Search for the cell housing the specified text and yield its (x, y) center coordinate. 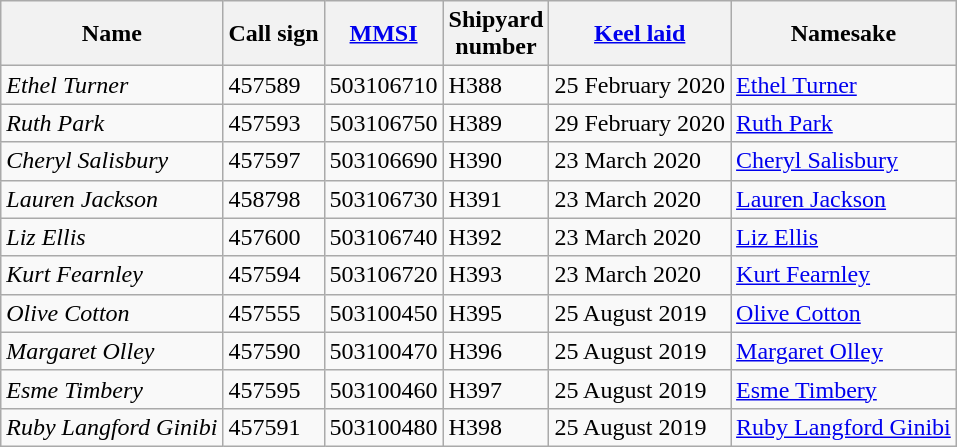
H395 (496, 313)
457591 (274, 427)
457595 (274, 389)
Keel laid (640, 34)
458798 (274, 199)
H389 (496, 123)
503106710 (384, 85)
457589 (274, 85)
503106730 (384, 199)
H390 (496, 161)
Shipyardnumber (496, 34)
457593 (274, 123)
Call sign (274, 34)
Name (112, 34)
457590 (274, 351)
H397 (496, 389)
H391 (496, 199)
503106720 (384, 275)
25 February 2020 (640, 85)
503106740 (384, 237)
H392 (496, 237)
H398 (496, 427)
H388 (496, 85)
503100470 (384, 351)
503106750 (384, 123)
Namesake (844, 34)
457555 (274, 313)
457597 (274, 161)
503106690 (384, 161)
H393 (496, 275)
H396 (496, 351)
MMSI (384, 34)
503100480 (384, 427)
29 February 2020 (640, 123)
457594 (274, 275)
503100460 (384, 389)
503100450 (384, 313)
457600 (274, 237)
